Identify which cell holds the provided text, then report its [x, y] central coordinate. 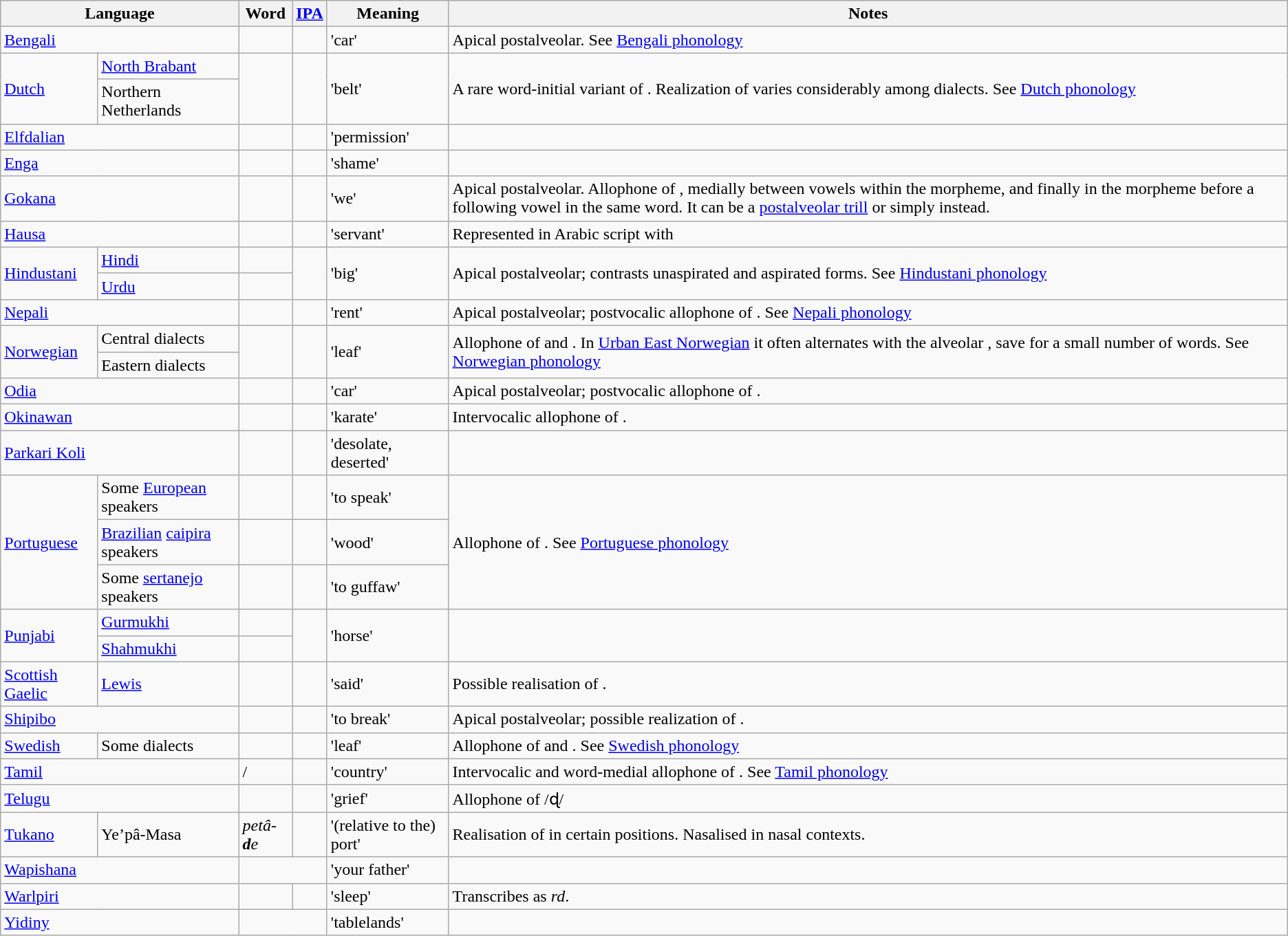
Nepali [120, 312]
Eastern dialects [168, 365]
Language [120, 14]
Tukano [50, 835]
Urdu [168, 286]
Allophone of /ɖ/ [868, 798]
Okinawan [120, 417]
Gurmukhi [168, 622]
Enga [120, 163]
'permission' [388, 137]
Allophone of and . In Urban East Norwegian it often alternates with the alveolar , save for a small number of words. See Norwegian phonology [868, 351]
Punjabi [50, 635]
Word [266, 14]
Lewis [168, 684]
'wood' [388, 542]
Allophone of and . See Swedish phonology [868, 745]
Some sertanejo speakers [168, 587]
'to guffaw' [388, 587]
'(relative to the) port' [388, 835]
'country' [388, 772]
Norwegian [50, 351]
Elfdalian [120, 137]
'your father' [388, 870]
Telugu [120, 798]
'to speak' [388, 498]
'to break' [388, 719]
/ [266, 772]
Notes [868, 14]
'servant' [388, 234]
Transcribes as rd. [868, 896]
'big' [388, 273]
'we' [388, 198]
Some dialects [168, 745]
Apical postalveolar; contrasts unaspirated and aspirated forms. See Hindustani phonology [868, 273]
'desolate, deserted' [388, 453]
'rent' [388, 312]
'sleep' [388, 896]
Yidiny [120, 922]
Northern Netherlands [168, 102]
Some European speakers [168, 498]
'said' [388, 684]
Parkari Koli [120, 453]
Hindustani [50, 273]
Wapishana [120, 870]
Brazilian caipira speakers [168, 542]
Intervocalic allophone of . [868, 417]
Realisation of in certain positions. Nasalised in nasal contexts. [868, 835]
Scottish Gaelic [50, 684]
Portuguese [50, 542]
North Brabant [168, 66]
Shipibo [120, 719]
Possible realisation of . [868, 684]
Warlpiri [120, 896]
Tamil [120, 772]
Hausa [120, 234]
Hindi [168, 260]
Swedish [50, 745]
Apical postalveolar. See Bengali phonology [868, 40]
Dutch [50, 88]
'horse' [388, 635]
Apical postalveolar; possible realization of . [868, 719]
'karate' [388, 417]
Central dialects [168, 338]
Gokana [120, 198]
Meaning [388, 14]
Apical postalveolar; postvocalic allophone of . See Nepali phonology [868, 312]
Odia [120, 391]
'belt' [388, 88]
'tablelands' [388, 922]
'shame' [388, 163]
petâ-de [266, 835]
Shahmukhi [168, 649]
Intervocalic and word-medial allophone of . See Tamil phonology [868, 772]
IPA [310, 14]
A rare word-initial variant of . Realization of varies considerably among dialects. See Dutch phonology [868, 88]
Allophone of . See Portuguese phonology [868, 542]
Ye’pâ-Masa [168, 835]
Apical postalveolar; postvocalic allophone of . [868, 391]
'grief' [388, 798]
Bengali [120, 40]
Represented in Arabic script with [868, 234]
